Determine the (x, y) coordinate at the center of the cell enclosing the given text.  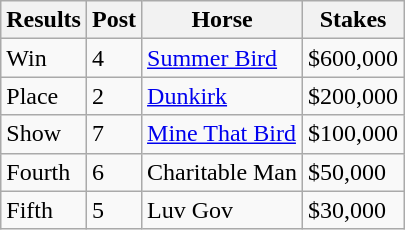
Post (114, 20)
$30,000 (354, 210)
Mine That Bird (222, 134)
7 (114, 134)
Charitable Man (222, 172)
4 (114, 58)
$200,000 (354, 96)
$600,000 (354, 58)
5 (114, 210)
Horse (222, 20)
Fifth (44, 210)
Fourth (44, 172)
6 (114, 172)
$50,000 (354, 172)
Stakes (354, 20)
$100,000 (354, 134)
Place (44, 96)
2 (114, 96)
Dunkirk (222, 96)
Show (44, 134)
Win (44, 58)
Summer Bird (222, 58)
Luv Gov (222, 210)
Results (44, 20)
